Search for the cell housing the specified text and yield its [X, Y] center coordinate. 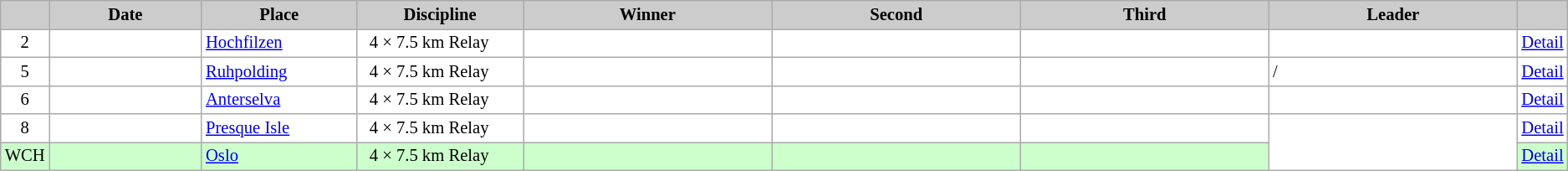
Oslo [279, 156]
Winner [648, 14]
Place [279, 14]
Anterselva [279, 100]
WCH [25, 156]
Presque Isle [279, 128]
Discipline [440, 14]
Leader [1393, 14]
Second [896, 14]
2 [25, 43]
6 [25, 100]
8 [25, 128]
Third [1144, 14]
Hochfilzen [279, 43]
Date [125, 14]
5 [25, 71]
Ruhpolding [279, 71]
/ [1393, 71]
